Return the [X, Y] coordinate for the center point of the cell that contains the specified text.  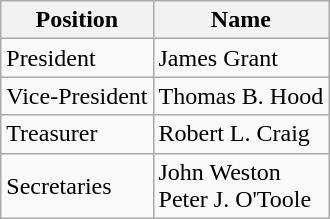
Robert L. Craig [241, 134]
Vice-President [77, 96]
James Grant [241, 58]
President [77, 58]
Thomas B. Hood [241, 96]
Secretaries [77, 186]
Treasurer [77, 134]
John WestonPeter J. O'Toole [241, 186]
Position [77, 20]
Name [241, 20]
